Provide the [x, y] coordinate of the cell's center where the given text is located.  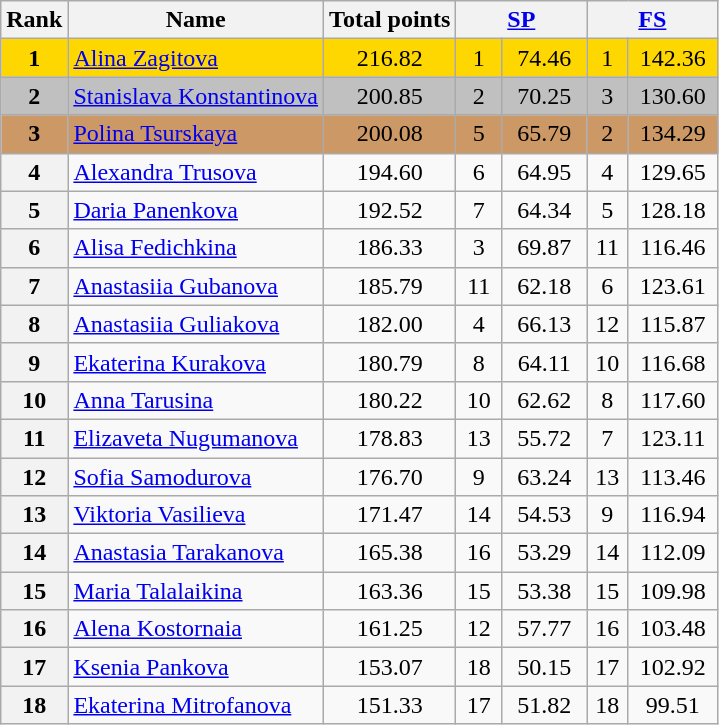
70.25 [544, 96]
178.83 [390, 438]
151.33 [390, 705]
50.15 [544, 667]
Daria Panenkova [196, 210]
69.87 [544, 248]
55.72 [544, 438]
185.79 [390, 286]
62.18 [544, 286]
130.60 [673, 96]
74.46 [544, 58]
182.00 [390, 324]
Maria Talalaikina [196, 591]
Rank [34, 20]
180.22 [390, 400]
123.11 [673, 438]
216.82 [390, 58]
194.60 [390, 172]
Anastasiia Guliakova [196, 324]
SP [522, 20]
Ekaterina Kurakova [196, 362]
128.18 [673, 210]
Viktoria Vasilieva [196, 515]
123.61 [673, 286]
Polina Tsurskaya [196, 134]
65.79 [544, 134]
153.07 [390, 667]
64.11 [544, 362]
Sofia Samodurova [196, 477]
113.46 [673, 477]
64.95 [544, 172]
103.48 [673, 629]
109.98 [673, 591]
112.09 [673, 553]
165.38 [390, 553]
54.53 [544, 515]
66.13 [544, 324]
192.52 [390, 210]
Alisa Fedichkina [196, 248]
134.29 [673, 134]
176.70 [390, 477]
163.36 [390, 591]
116.46 [673, 248]
180.79 [390, 362]
102.92 [673, 667]
Ksenia Pankova [196, 667]
Total points [390, 20]
64.34 [544, 210]
161.25 [390, 629]
Anastasiia Gubanova [196, 286]
Name [196, 20]
Alena Kostornaia [196, 629]
171.47 [390, 515]
51.82 [544, 705]
63.24 [544, 477]
117.60 [673, 400]
129.65 [673, 172]
116.94 [673, 515]
200.08 [390, 134]
62.62 [544, 400]
Alina Zagitova [196, 58]
FS [652, 20]
53.38 [544, 591]
142.36 [673, 58]
200.85 [390, 96]
99.51 [673, 705]
116.68 [673, 362]
Elizaveta Nugumanova [196, 438]
57.77 [544, 629]
Ekaterina Mitrofanova [196, 705]
Alexandra Trusova [196, 172]
Anastasia Tarakanova [196, 553]
53.29 [544, 553]
Stanislava Konstantinova [196, 96]
Anna Tarusina [196, 400]
186.33 [390, 248]
115.87 [673, 324]
